For the text-containing cell, return its midpoint in (X, Y) coordinate format. 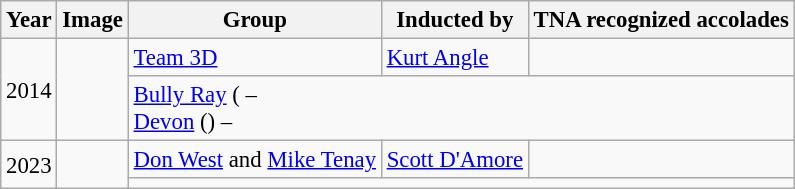
Group (254, 20)
Team 3D (254, 58)
Year (29, 20)
2023 (29, 165)
Bully Ray ( – Devon () – (461, 108)
Inducted by (454, 20)
Scott D'Amore (454, 160)
Image (92, 20)
Kurt Angle (454, 58)
TNA recognized accolades (661, 20)
2014 (29, 90)
Don West and Mike Tenay (254, 160)
